Find where the given text appears and provide that cell's center as (X, Y) coordinate. 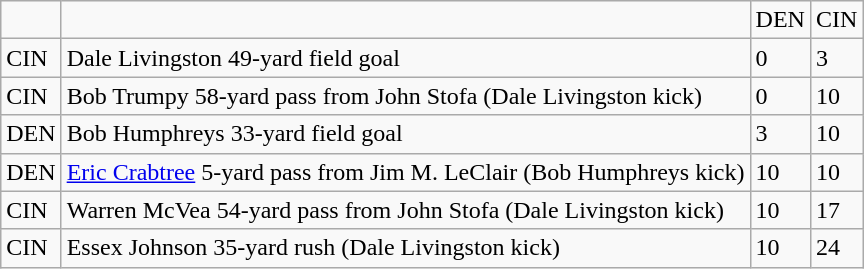
Essex Johnson 35-yard rush (Dale Livingston kick) (406, 248)
17 (836, 210)
Dale Livingston 49-yard field goal (406, 58)
Bob Humphreys 33-yard field goal (406, 134)
24 (836, 248)
Bob Trumpy 58-yard pass from John Stofa (Dale Livingston kick) (406, 96)
Warren McVea 54-yard pass from John Stofa (Dale Livingston kick) (406, 210)
Eric Crabtree 5-yard pass from Jim M. LeClair (Bob Humphreys kick) (406, 172)
